Pinpoint the cell where the given text exists, returning its (X, Y) midpoint coordinate. 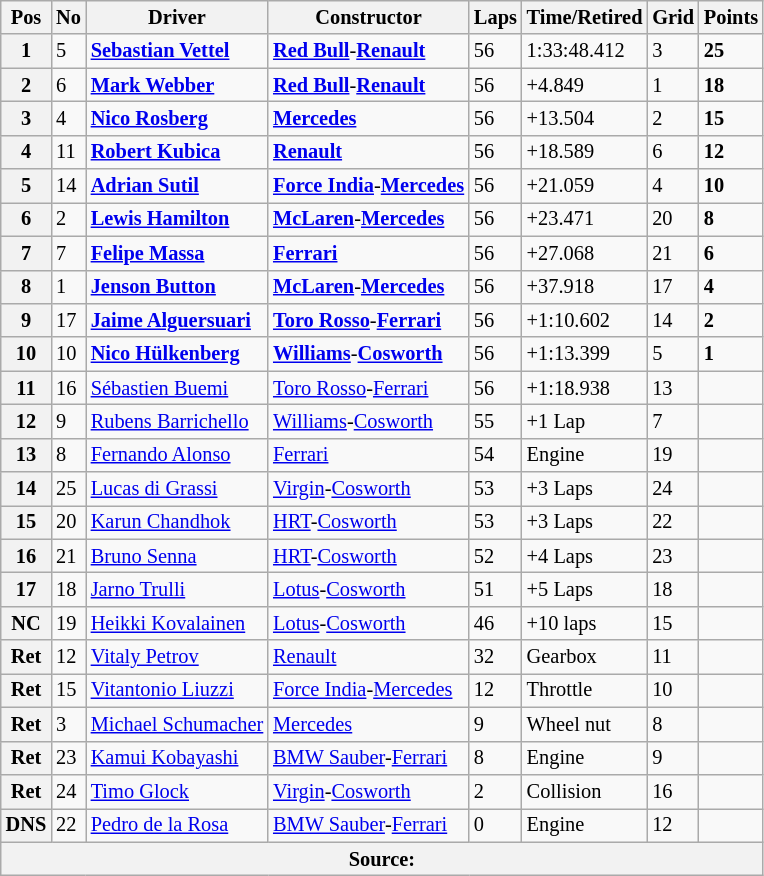
32 (496, 657)
Heikki Kovalainen (177, 623)
Laps (496, 17)
Mark Webber (177, 85)
Pedro de la Rosa (177, 825)
Driver (177, 17)
Nico Rosberg (177, 118)
+18.589 (585, 152)
Points (731, 17)
+23.471 (585, 219)
Collision (585, 791)
Constructor (368, 17)
+4.849 (585, 85)
Time/Retired (585, 17)
+5 Laps (585, 589)
Jaime Alguersuari (177, 320)
+10 laps (585, 623)
Vitaly Petrov (177, 657)
Lucas di Grassi (177, 489)
Sebastian Vettel (177, 51)
Michael Schumacher (177, 724)
+37.918 (585, 287)
+1:13.399 (585, 354)
Kamui Kobayashi (177, 758)
Jarno Trulli (177, 589)
+1:10.602 (585, 320)
Gearbox (585, 657)
+4 Laps (585, 556)
No (68, 17)
Throttle (585, 690)
+27.068 (585, 253)
Jenson Button (177, 287)
Vitantonio Liuzzi (177, 690)
+1:18.938 (585, 388)
46 (496, 623)
Bruno Senna (177, 556)
DNS (26, 825)
Karun Chandhok (177, 522)
Adrian Sutil (177, 186)
Robert Kubica (177, 152)
Timo Glock (177, 791)
+13.504 (585, 118)
1:33:48.412 (585, 51)
Sébastien Buemi (177, 388)
Source: (382, 859)
Rubens Barrichello (177, 421)
+21.059 (585, 186)
Wheel nut (585, 724)
Grid (673, 17)
0 (496, 825)
Lewis Hamilton (177, 219)
54 (496, 455)
+1 Lap (585, 421)
55 (496, 421)
Nico Hülkenberg (177, 354)
51 (496, 589)
NC (26, 623)
Fernando Alonso (177, 455)
52 (496, 556)
Felipe Massa (177, 253)
Pos (26, 17)
